Return [X, Y] of the center of cell containing provided text 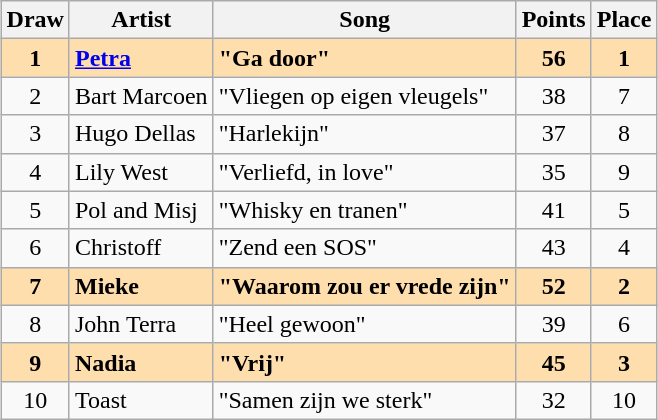
"Vrij" [364, 362]
Christoff [141, 248]
"Verliefd, in love" [364, 172]
37 [554, 134]
Points [554, 20]
Bart Marcoen [141, 96]
Artist [141, 20]
Pol and Misj [141, 210]
"Waarom zou er vrede zijn" [364, 286]
38 [554, 96]
56 [554, 58]
"Heel gewoon" [364, 324]
Place [624, 20]
35 [554, 172]
Draw [35, 20]
Petra [141, 58]
Lily West [141, 172]
43 [554, 248]
"Ga door" [364, 58]
"Whisky en tranen" [364, 210]
Toast [141, 400]
"Vliegen op eigen vleugels" [364, 96]
52 [554, 286]
"Samen zijn we sterk" [364, 400]
41 [554, 210]
Mieke [141, 286]
32 [554, 400]
Hugo Dellas [141, 134]
Song [364, 20]
Nadia [141, 362]
"Zend een SOS" [364, 248]
39 [554, 324]
John Terra [141, 324]
45 [554, 362]
"Harlekijn" [364, 134]
